Pinpoint the cell where the given text exists, returning its (x, y) midpoint coordinate. 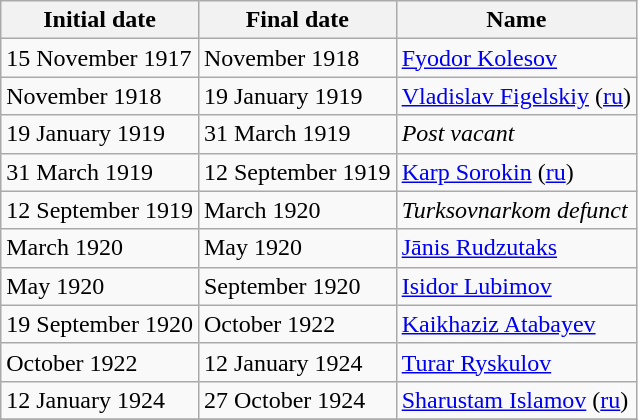
Turar Ryskulov (516, 362)
Jānis Rudzutaks (516, 248)
Isidor Lubimov (516, 286)
Sharustam Islamov (ru) (516, 400)
Kaikhaziz Atabayev (516, 324)
Turksovnarkom defunct (516, 210)
Name (516, 20)
19 September 1920 (100, 324)
Post vacant (516, 134)
Initial date (100, 20)
Fyodor Kolesov (516, 58)
15 November 1917 (100, 58)
September 1920 (297, 286)
27 October 1924 (297, 400)
Vladislav Figelskiy (ru) (516, 96)
Karp Sorokin (ru) (516, 172)
Final date (297, 20)
